Return the [X, Y] coordinate for the center point of the cell that contains the specified text.  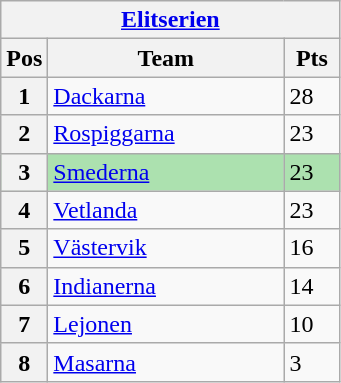
Dackarna [166, 96]
Vetlanda [166, 210]
4 [24, 210]
7 [24, 324]
Smederna [166, 172]
10 [312, 324]
28 [312, 96]
6 [24, 286]
8 [24, 362]
16 [312, 248]
5 [24, 248]
Pos [24, 58]
2 [24, 134]
Rospiggarna [166, 134]
Lejonen [166, 324]
Västervik [166, 248]
Pts [312, 58]
14 [312, 286]
Team [166, 58]
Elitserien [170, 20]
Masarna [166, 362]
Indianerna [166, 286]
1 [24, 96]
